From the cell containing the given text, extract its center point as (X, Y) coordinate. 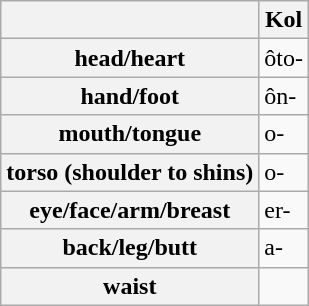
hand/foot (130, 96)
back/leg/butt (130, 248)
torso (shoulder to shins) (130, 172)
head/heart (130, 58)
eye/face/arm/breast (130, 210)
ôto- (284, 58)
er- (284, 210)
mouth/tongue (130, 134)
Kol (284, 20)
ôn- (284, 96)
waist (130, 286)
a- (284, 248)
